Search for the cell housing the specified text and yield its (x, y) center coordinate. 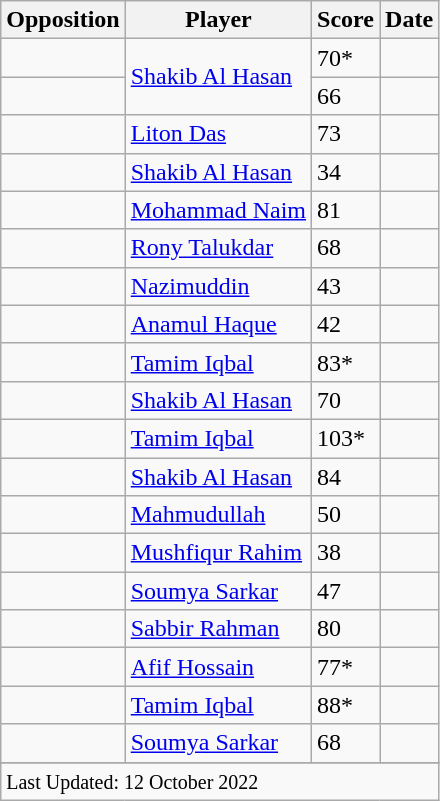
Mohammad Naim (218, 210)
Mahmudullah (218, 515)
83* (346, 362)
Liton Das (218, 134)
34 (346, 172)
50 (346, 515)
Player (218, 20)
Date (410, 20)
Opposition (63, 20)
Anamul Haque (218, 324)
43 (346, 286)
38 (346, 553)
70* (346, 58)
70 (346, 400)
Nazimuddin (218, 286)
42 (346, 324)
Rony Talukdar (218, 248)
73 (346, 134)
88* (346, 705)
80 (346, 629)
81 (346, 210)
Last Updated: 12 October 2022 (220, 781)
77* (346, 667)
103* (346, 438)
84 (346, 477)
47 (346, 591)
Score (346, 20)
Sabbir Rahman (218, 629)
Mushfiqur Rahim (218, 553)
66 (346, 96)
Afif Hossain (218, 667)
